Output the [x, y] coordinate of the center of the cell containing the given text.  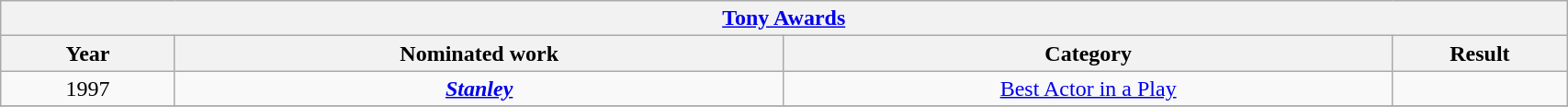
Stanley [479, 89]
1997 [88, 89]
Year [88, 53]
Nominated work [479, 53]
Best Actor in a Play [1088, 89]
Result [1479, 53]
Category [1088, 53]
Tony Awards [784, 18]
